From the cell containing the given text, extract its center point as [x, y] coordinate. 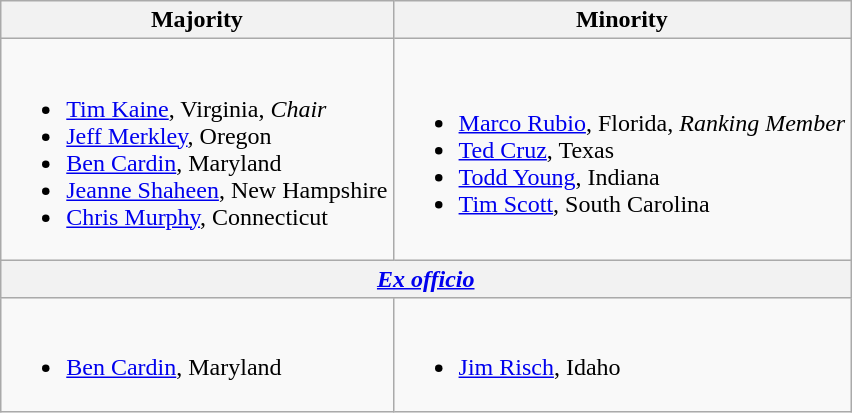
Ex officio [426, 279]
Jim Risch, Idaho [622, 354]
Marco Rubio, Florida, Ranking MemberTed Cruz, TexasTodd Young, IndianaTim Scott, South Carolina [622, 150]
Minority [622, 20]
Majority [197, 20]
Ben Cardin, Maryland [197, 354]
Tim Kaine, Virginia, ChairJeff Merkley, OregonBen Cardin, MarylandJeanne Shaheen, New HampshireChris Murphy, Connecticut [197, 150]
